Capture the cell that displays the provided text and extract its (X, Y) central coordinate. 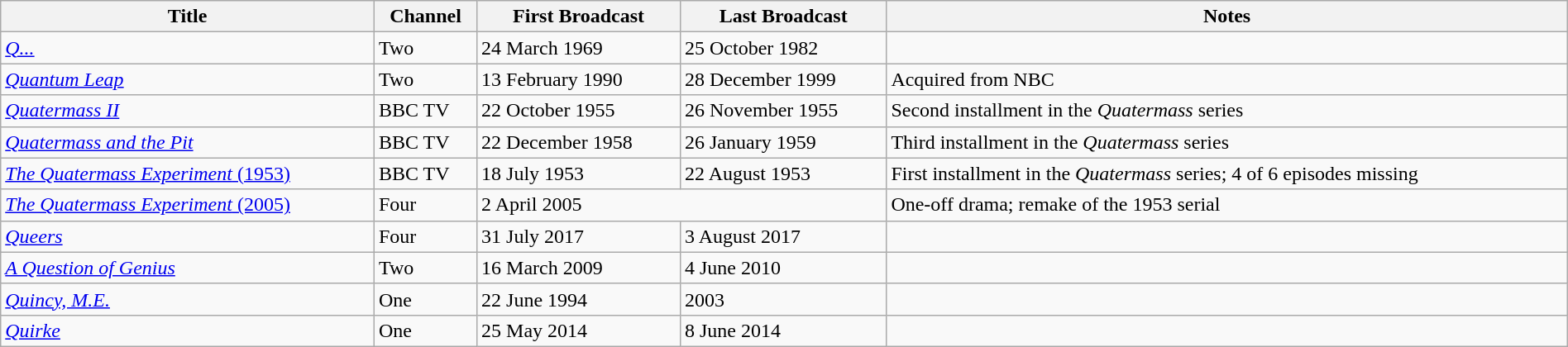
18 July 1953 (579, 173)
Quantum Leap (188, 79)
The Quatermass Experiment (1953) (188, 173)
22 June 1994 (579, 299)
13 February 1990 (579, 79)
Channel (425, 17)
26 January 1959 (782, 142)
3 August 2017 (782, 236)
24 March 1969 (579, 48)
26 November 1955 (782, 111)
31 July 2017 (579, 236)
28 December 1999 (782, 79)
Acquired from NBC (1227, 79)
Second installment in the Quatermass series (1227, 111)
25 October 1982 (782, 48)
One-off drama; remake of the 1953 serial (1227, 205)
First installment in the Quatermass series; 4 of 6 episodes missing (1227, 173)
Third installment in the Quatermass series (1227, 142)
2003 (782, 299)
Quirke (188, 330)
Last Broadcast (782, 17)
A Question of Genius (188, 268)
8 June 2014 (782, 330)
Notes (1227, 17)
Queers (188, 236)
Quincy, M.E. (188, 299)
16 March 2009 (579, 268)
22 October 1955 (579, 111)
Quatermass and the Pit (188, 142)
First Broadcast (579, 17)
25 May 2014 (579, 330)
22 December 1958 (579, 142)
Q... (188, 48)
Title (188, 17)
2 April 2005 (681, 205)
Quatermass II (188, 111)
22 August 1953 (782, 173)
4 June 2010 (782, 268)
The Quatermass Experiment (2005) (188, 205)
